Pinpoint the cell where the given text exists, returning its [x, y] midpoint coordinate. 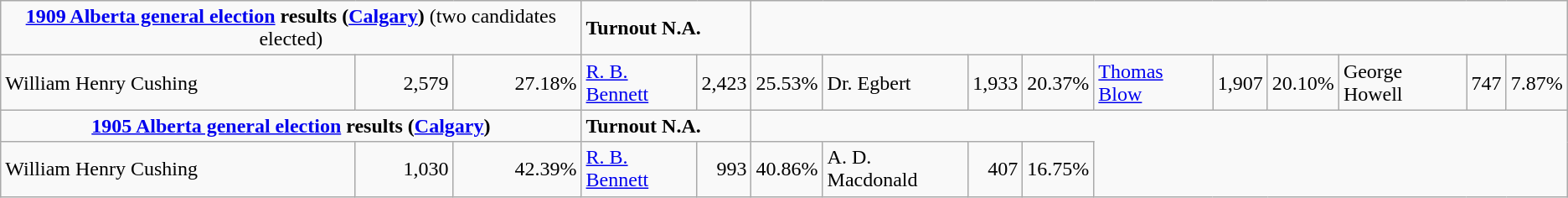
40.86% [787, 169]
27.18% [518, 82]
1,030 [404, 169]
1,907 [1240, 82]
George Howell [1402, 82]
747 [1486, 82]
Thomas Blow [1153, 82]
2,423 [724, 82]
1,933 [995, 82]
42.39% [518, 169]
1909 Alberta general election results (Calgary) (two candidates elected) [291, 29]
Dr. Egbert [895, 82]
25.53% [787, 82]
20.37% [1059, 82]
993 [724, 169]
16.75% [1059, 169]
2,579 [404, 82]
1905 Alberta general election results (Calgary) [291, 126]
A. D. Macdonald [895, 169]
7.87% [1536, 82]
20.10% [1303, 82]
407 [995, 169]
